Find where the given text appears and provide that cell's center as [X, Y] coordinate. 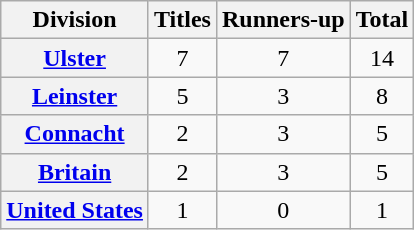
Britain [75, 172]
0 [283, 210]
Titles [182, 20]
8 [382, 96]
United States [75, 210]
Ulster [75, 58]
Division [75, 20]
14 [382, 58]
Connacht [75, 134]
Total [382, 20]
Leinster [75, 96]
Runners-up [283, 20]
